Determine the (x, y) coordinate at the center of the cell enclosing the given text.  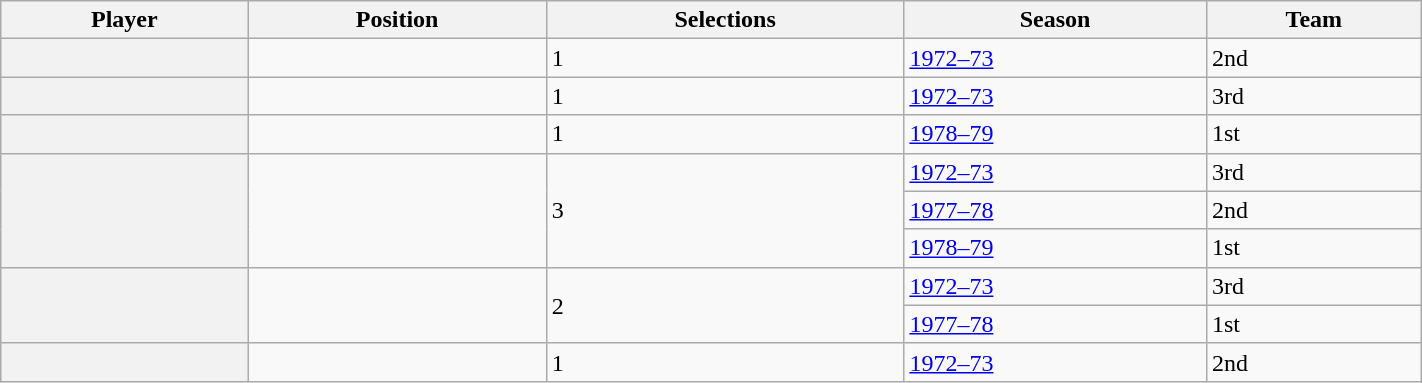
Selections (725, 20)
Player (124, 20)
Season (1055, 20)
Position (397, 20)
3 (725, 210)
Team (1314, 20)
2 (725, 305)
